Return the (x, y) coordinate for the center point of the cell that contains the specified text.  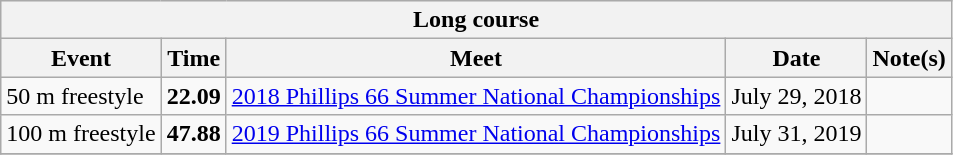
2019 Phillips 66 Summer National Championships (476, 134)
47.88 (194, 134)
Long course (476, 20)
100 m freestyle (81, 134)
50 m freestyle (81, 96)
22.09 (194, 96)
2018 Phillips 66 Summer National Championships (476, 96)
Time (194, 58)
July 31, 2019 (796, 134)
Event (81, 58)
Meet (476, 58)
July 29, 2018 (796, 96)
Date (796, 58)
Note(s) (909, 58)
